From the cell containing the given text, extract its center point as [x, y] coordinate. 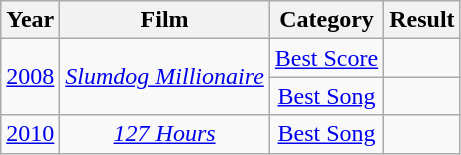
Best Score [326, 58]
Slumdog Millionaire [165, 77]
2008 [30, 77]
Category [326, 20]
2010 [30, 134]
Result [422, 20]
Film [165, 20]
Year [30, 20]
127 Hours [165, 134]
